From the cell containing the given text, extract its center point as [X, Y] coordinate. 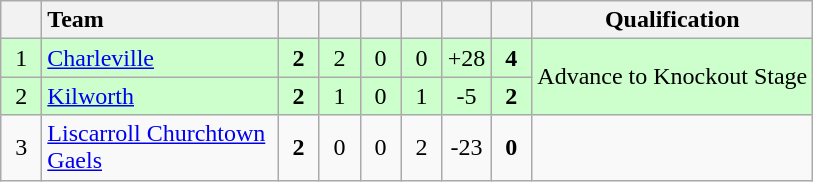
Team [160, 20]
4 [512, 58]
-23 [466, 148]
Charleville [160, 58]
-5 [466, 96]
Qualification [672, 20]
Liscarroll Churchtown Gaels [160, 148]
Advance to Knockout Stage [672, 77]
3 [22, 148]
+28 [466, 58]
Kilworth [160, 96]
